Pinpoint the cell where the given text exists, returning its (x, y) midpoint coordinate. 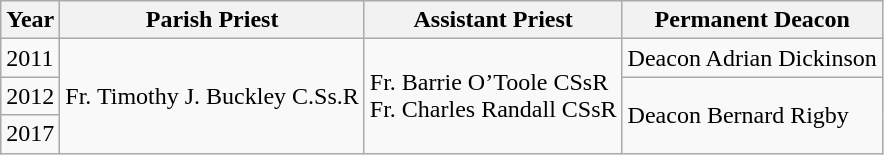
Year (30, 20)
Assistant Priest (493, 20)
Fr. Barrie O’Toole CSsRFr. Charles Randall CSsR (493, 96)
Permanent Deacon (752, 20)
Fr. Timothy J. Buckley C.Ss.R (212, 96)
Deacon Adrian Dickinson (752, 58)
2011 (30, 58)
Parish Priest (212, 20)
Deacon Bernard Rigby (752, 115)
2012 (30, 96)
2017 (30, 134)
